Pinpoint the cell where the given text exists, returning its [X, Y] midpoint coordinate. 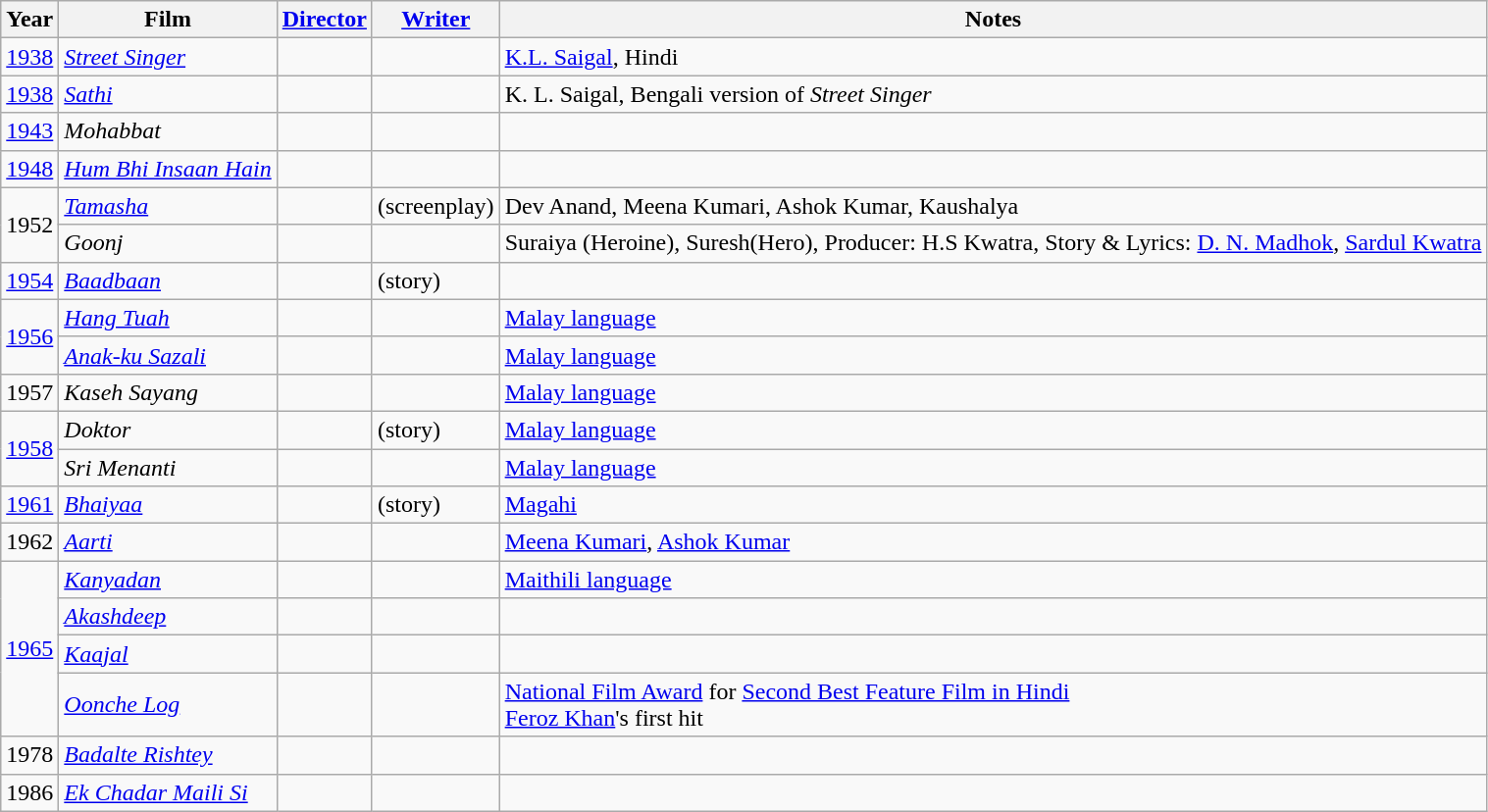
Notes [993, 20]
1957 [29, 392]
Sathi [168, 94]
Kaajal [168, 654]
Suraiya (Heroine), Suresh(Hero), Producer: H.S Kwatra, Story & Lyrics: D. N. Madhok, Sardul Kwatra [993, 243]
Baadbaan [168, 280]
Bhaiyaa [168, 505]
1965 [29, 649]
Sri Menanti [168, 468]
Year [29, 20]
Street Singer [168, 57]
Hang Tuah [168, 318]
K. L. Saigal, Bengali version of Street Singer [993, 94]
1952 [29, 225]
Magahi [993, 505]
Hum Bhi Insaan Hain [168, 169]
Kaseh Sayang [168, 392]
K.L. Saigal, Hindi [993, 57]
Doktor [168, 430]
Kanyadan [168, 580]
1961 [29, 505]
1954 [29, 280]
1943 [29, 131]
Ek Chadar Maili Si [168, 792]
Meena Kumari, Ashok Kumar [993, 542]
1958 [29, 448]
Dev Anand, Meena Kumari, Ashok Kumar, Kaushalya [993, 206]
Anak-ku Sazali [168, 355]
1962 [29, 542]
National Film Award for Second Best Feature Film in HindiFeroz Khan's first hit [993, 704]
Writer [436, 20]
Oonche Log [168, 704]
1978 [29, 755]
Maithili language [993, 580]
1986 [29, 792]
Akashdeep [168, 617]
(screenplay) [436, 206]
1956 [29, 336]
Aarti [168, 542]
Badalte Rishtey [168, 755]
Goonj [168, 243]
Mohabbat [168, 131]
Film [168, 20]
1948 [29, 169]
Tamasha [168, 206]
Director [324, 20]
